Return the (x, y) coordinate for the center point of the cell that contains the specified text.  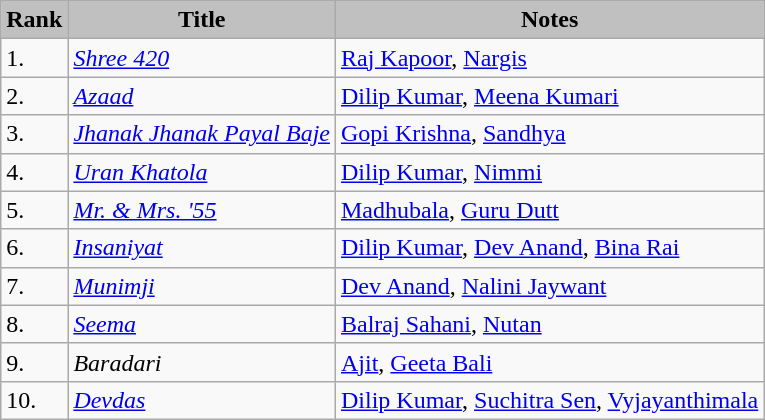
Shree 420 (202, 58)
Balraj Sahani, Nutan (549, 324)
Munimji (202, 286)
Jhanak Jhanak Payal Baje (202, 134)
Dilip Kumar, Suchitra Sen, Vyjayanthimala (549, 400)
Gopi Krishna, Sandhya (549, 134)
6. (34, 248)
10. (34, 400)
3. (34, 134)
Dev Anand, Nalini Jaywant (549, 286)
Uran Khatola (202, 172)
Notes (549, 20)
Dilip Kumar, Dev Anand, Bina Rai (549, 248)
7. (34, 286)
2. (34, 96)
Ajit, Geeta Bali (549, 362)
8. (34, 324)
Seema (202, 324)
Rank (34, 20)
9. (34, 362)
1. (34, 58)
4. (34, 172)
Madhubala, Guru Dutt (549, 210)
Mr. & Mrs. '55 (202, 210)
Devdas (202, 400)
Raj Kapoor, Nargis (549, 58)
Baradari (202, 362)
Dilip Kumar, Meena Kumari (549, 96)
Insaniyat (202, 248)
Azaad (202, 96)
Dilip Kumar, Nimmi (549, 172)
Title (202, 20)
5. (34, 210)
